Search for the cell housing the specified text and yield its [x, y] center coordinate. 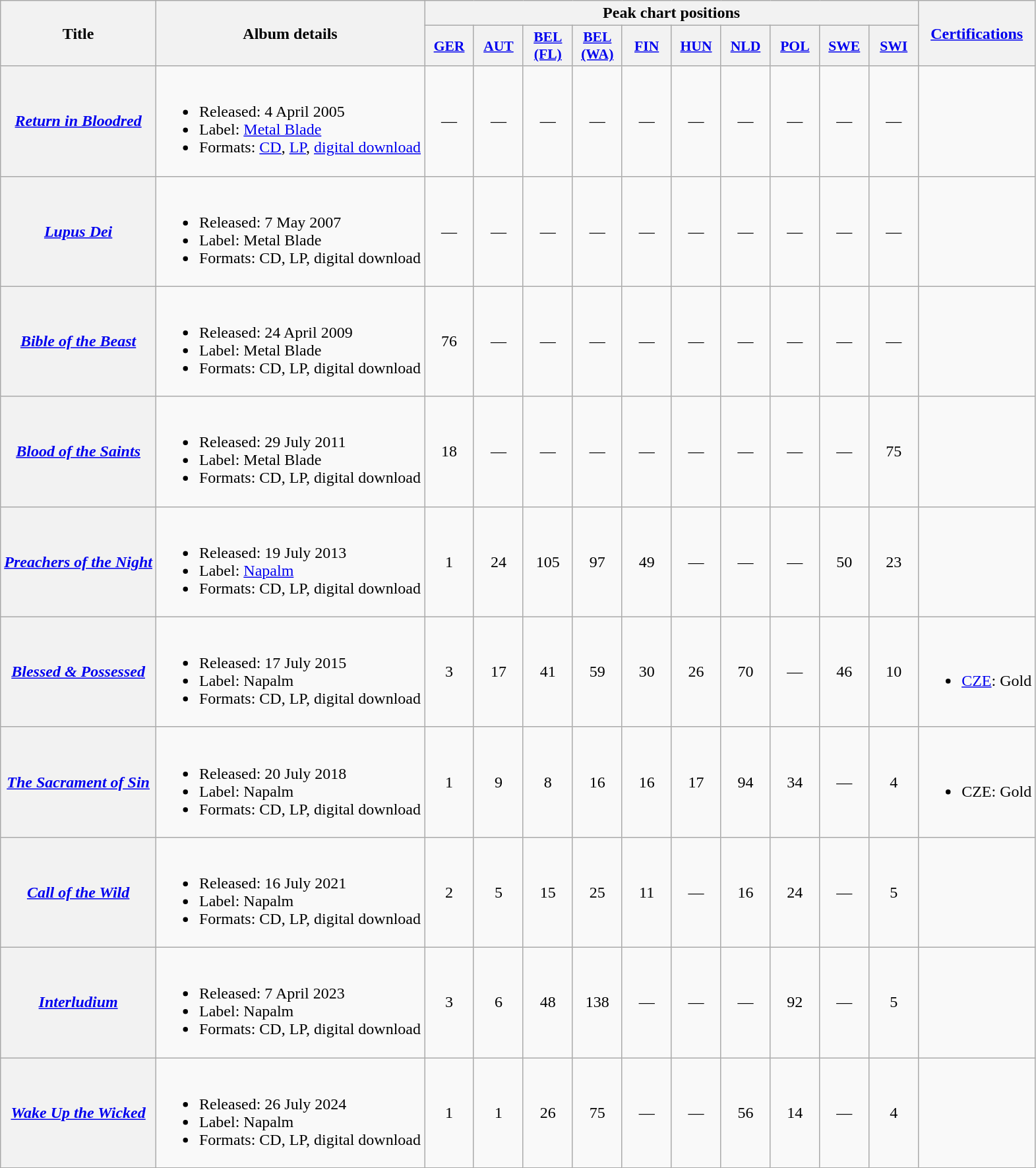
Released: 7 May 2007Label: Metal BladeFormats: CD, LP, digital download [290, 231]
Blessed & Possessed [78, 671]
Wake Up the Wicked [78, 1113]
76 [450, 342]
Bible of the Beast [78, 342]
56 [745, 1113]
Peak chart positions [671, 13]
18 [450, 451]
Released: 16 July 2021Label: NapalmFormats: CD, LP, digital download [290, 892]
Album details [290, 33]
6 [499, 1002]
25 [597, 892]
30 [646, 671]
50 [844, 562]
105 [547, 562]
138 [597, 1002]
46 [844, 671]
Certifications [977, 33]
8 [547, 782]
34 [795, 782]
Call of the Wild [78, 892]
15 [547, 892]
Released: 7 April 2023Label: NapalmFormats: CD, LP, digital download [290, 1002]
Lupus Dei [78, 231]
GER [450, 46]
9 [499, 782]
FIN [646, 46]
The Sacrament of Sin [78, 782]
Return in Bloodred [78, 121]
92 [795, 1002]
49 [646, 562]
SWI [894, 46]
41 [547, 671]
2 [450, 892]
SWE [844, 46]
Blood of the Saints [78, 451]
70 [745, 671]
Released: 4 April 2005Label: Metal BladeFormats: CD, LP, digital download [290, 121]
Released: 17 July 2015Label: NapalmFormats: CD, LP, digital download [290, 671]
10 [894, 671]
NLD [745, 46]
Released: 19 July 2013Label: NapalmFormats: CD, LP, digital download [290, 562]
11 [646, 892]
POL [795, 46]
AUT [499, 46]
59 [597, 671]
BEL(WA) [597, 46]
Preachers of the Night [78, 562]
23 [894, 562]
Released: 20 July 2018Label: NapalmFormats: CD, LP, digital download [290, 782]
HUN [696, 46]
Released: 29 July 2011Label: Metal BladeFormats: CD, LP, digital download [290, 451]
94 [745, 782]
Released: 26 July 2024Label: NapalmFormats: CD, LP, digital download [290, 1113]
14 [795, 1113]
Title [78, 33]
48 [547, 1002]
BEL(FL) [547, 46]
Interludium [78, 1002]
Released: 24 April 2009Label: Metal BladeFormats: CD, LP, digital download [290, 342]
97 [597, 562]
